Extract the (X, Y) coordinate from the center of the cell holding the provided text.  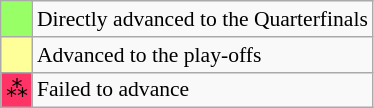
Advanced to the play-offs (202, 55)
⁂ (16, 90)
Failed to advance (202, 90)
Directly advanced to the Quarterfinals (202, 19)
